From the cell containing the given text, extract its center point as [x, y] coordinate. 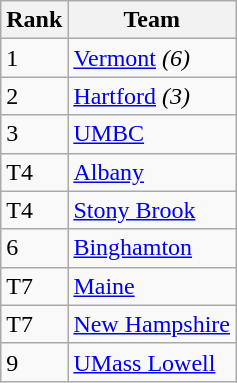
Stony Brook [152, 210]
1 [34, 58]
Rank [34, 20]
Albany [152, 172]
UMBC [152, 134]
Hartford (3) [152, 96]
6 [34, 248]
Vermont (6) [152, 58]
Maine [152, 286]
9 [34, 362]
3 [34, 134]
New Hampshire [152, 324]
Team [152, 20]
Binghamton [152, 248]
UMass Lowell [152, 362]
2 [34, 96]
